Detect which cell encompasses the target text, then output its [x, y] center coordinate. 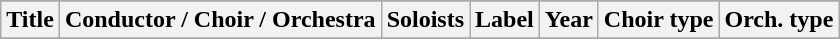
Label [505, 20]
Soloists [425, 20]
Year [568, 20]
Title [30, 20]
Choir type [658, 20]
Conductor / Choir / Orchestra [220, 20]
Orch. type [779, 20]
